Locate the cell with the specified text and output its (x, y) center coordinate. 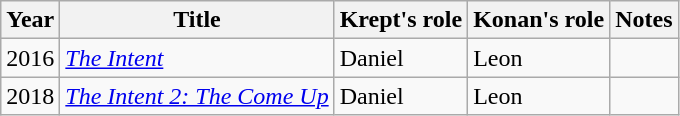
2018 (30, 96)
Notes (644, 20)
Year (30, 20)
The Intent 2: The Come Up (197, 96)
Krept's role (401, 20)
2016 (30, 58)
Konan's role (539, 20)
Title (197, 20)
The Intent (197, 58)
